Determine the (X, Y) coordinate at the center of the cell enclosing the given text.  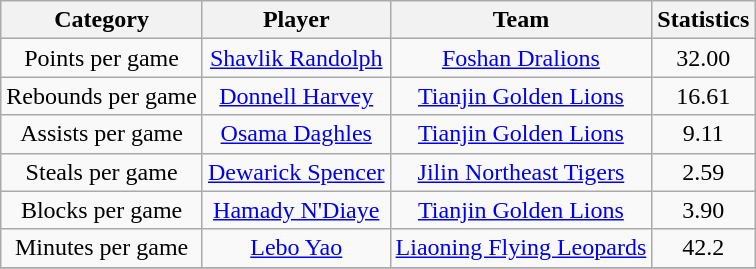
Steals per game (102, 172)
Minutes per game (102, 248)
9.11 (704, 134)
Hamady N'Diaye (296, 210)
16.61 (704, 96)
Dewarick Spencer (296, 172)
Shavlik Randolph (296, 58)
Lebo Yao (296, 248)
Points per game (102, 58)
Statistics (704, 20)
Donnell Harvey (296, 96)
Osama Daghles (296, 134)
Rebounds per game (102, 96)
Player (296, 20)
Assists per game (102, 134)
Category (102, 20)
42.2 (704, 248)
Blocks per game (102, 210)
Foshan Dralions (521, 58)
Team (521, 20)
Jilin Northeast Tigers (521, 172)
32.00 (704, 58)
Liaoning Flying Leopards (521, 248)
3.90 (704, 210)
2.59 (704, 172)
